Identify which cell holds the provided text, then report its (x, y) central coordinate. 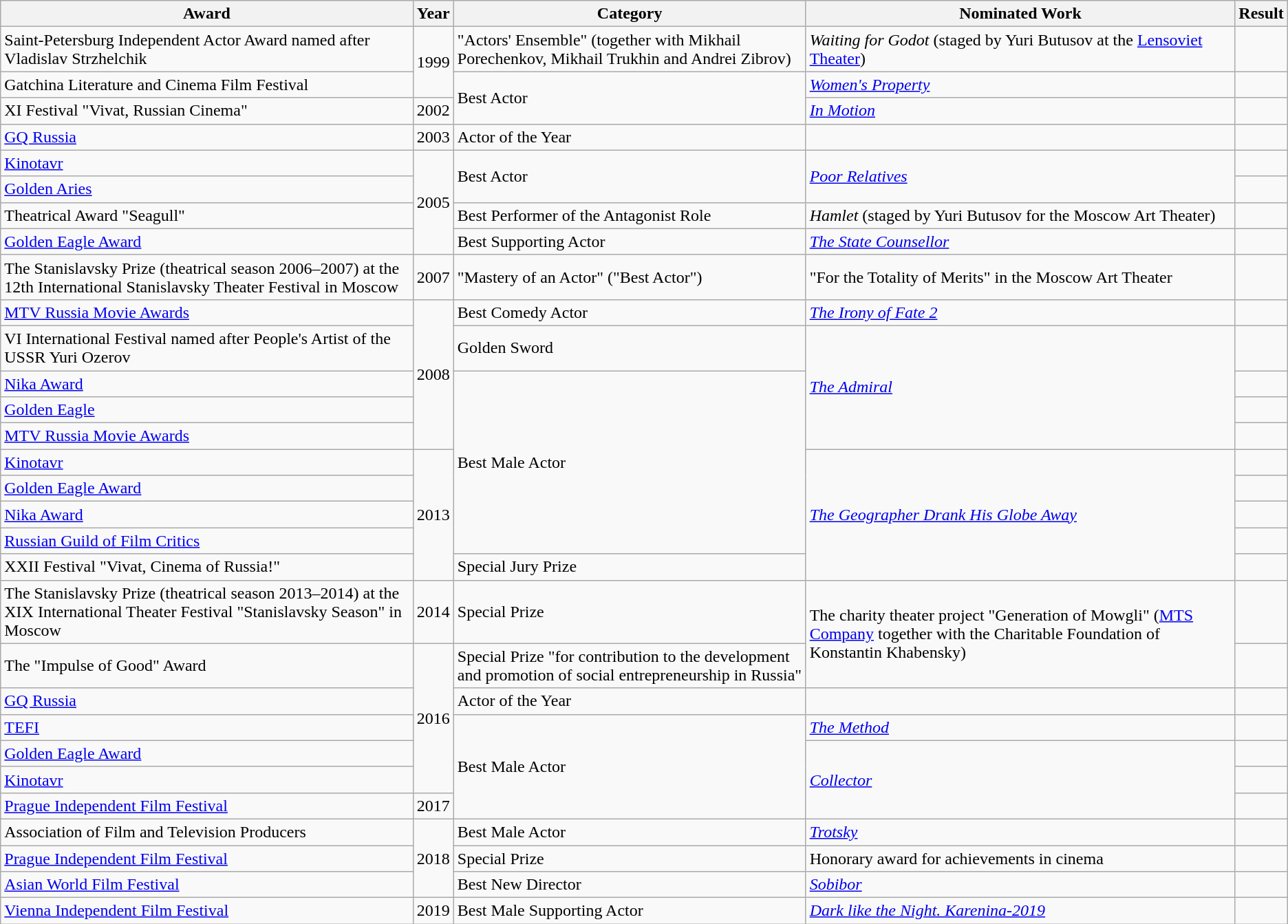
2013 (433, 515)
2014 (433, 612)
Vienna Independent Film Festival (206, 911)
Best New Director (630, 885)
Asian World Film Festival (206, 885)
2007 (433, 277)
The Method (1020, 727)
2019 (433, 911)
"Actors' Ensemble" (together with Mikhail Porechenkov, Mikhail Trukhin and Andrei Zibrov) (630, 50)
VI International Festival named after People's Artist of the USSR Yuri Ozerov (206, 348)
XXII Festival "Vivat, Cinema of Russia!" (206, 567)
"Mastery of an Actor" ("Best Actor") (630, 277)
Hamlet (staged by Yuri Butusov for the Moscow Art Theater) (1020, 215)
The charity theater project "Generation of Mowgli" (MTS Company together with the Charitable Foundation of Konstantin Khabensky) (1020, 634)
Best Comedy Actor (630, 312)
The Stanislavsky Prize (theatrical season 2006–2007) at the 12th International Stanislavsky Theater Festival in Moscow (206, 277)
Theatrical Award "Seagull" (206, 215)
Trotsky (1020, 832)
2005 (433, 202)
Nominated Work (1020, 14)
Best Supporting Actor (630, 241)
The Geographer Drank His Globe Away (1020, 515)
The Stanislavsky Prize (theatrical season 2013–2014) at the XIX International Theater Festival "Stanislavsky Season" in Moscow (206, 612)
Special Jury Prize (630, 567)
Sobibor (1020, 885)
Women's Property (1020, 85)
Result (1261, 14)
Award (206, 14)
2008 (433, 374)
Association of Film and Television Producers (206, 832)
Honorary award for achievements in cinema (1020, 858)
Year (433, 14)
1999 (433, 62)
The "Impulse of Good" Award (206, 666)
XI Festival "Vivat, Russian Cinema" (206, 111)
Golden Eagle (206, 410)
TEFI (206, 727)
2018 (433, 858)
2017 (433, 806)
The Irony of Fate 2 (1020, 312)
Best Performer of the Antagonist Role (630, 215)
Waiting for Godot (staged by Yuri Butusov at the Lensoviet Theater) (1020, 50)
In Motion (1020, 111)
Golden Aries (206, 189)
2016 (433, 718)
Collector (1020, 780)
2002 (433, 111)
Poor Relatives (1020, 176)
Special Prize "for contribution to the development and promotion of social entrepreneurship in Russia" (630, 666)
Gatchina Literature and Cinema Film Festival (206, 85)
Golden Sword (630, 348)
Russian Guild of Film Critics (206, 541)
The State Counsellor (1020, 241)
Best Male Supporting Actor (630, 911)
Saint-Petersburg Independent Actor Award named after Vladislav Strzhelchik (206, 50)
Dark like the Night. Karenina-2019 (1020, 911)
2003 (433, 137)
The Admiral (1020, 387)
Category (630, 14)
"For the Totality of Merits" in the Moscow Art Theater (1020, 277)
